Search for the cell housing the specified text and yield its [X, Y] center coordinate. 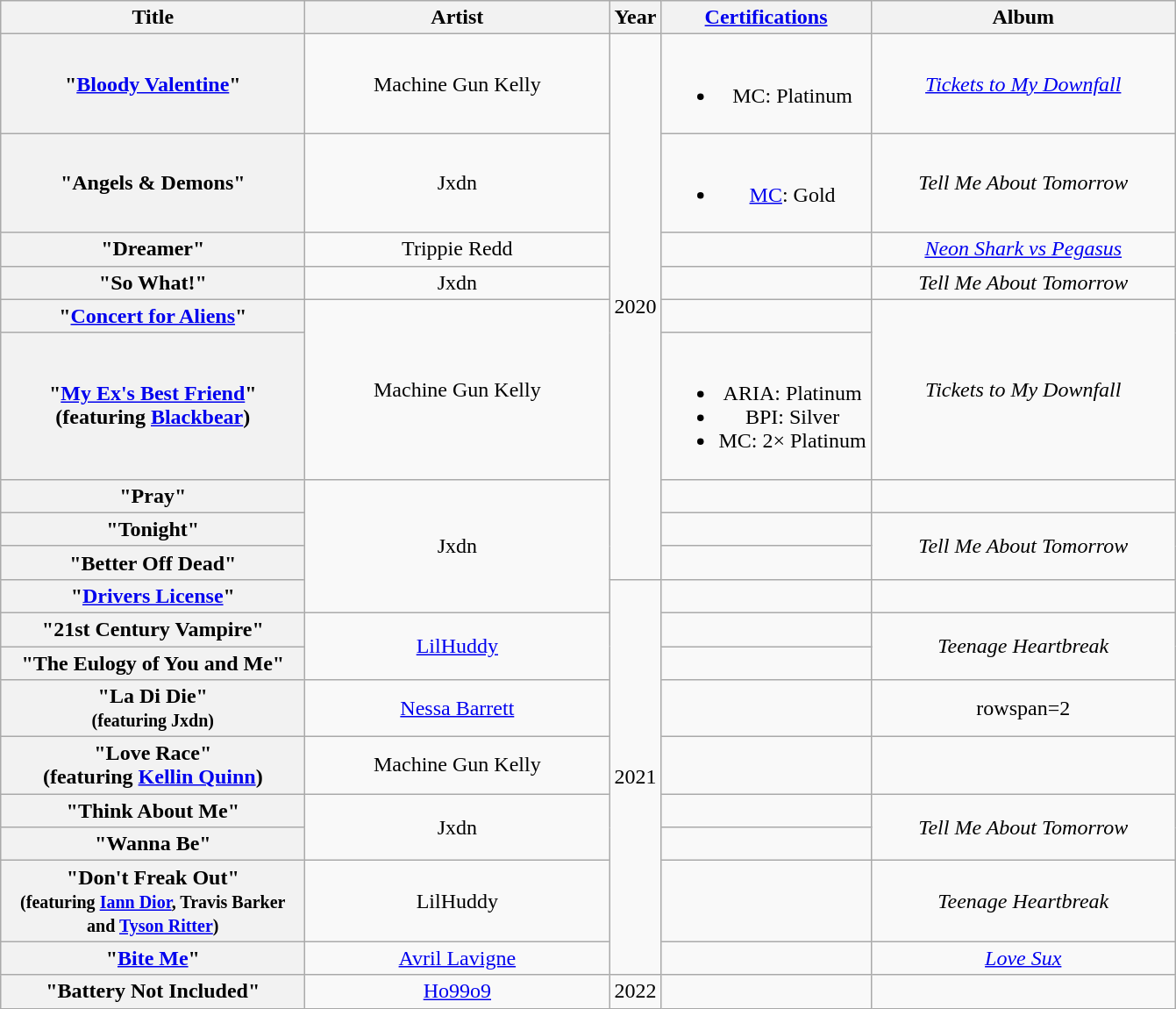
2020 [635, 307]
ARIA: PlatinumBPI: SilverMC: 2× Platinum [766, 405]
"Better Off Dead" [153, 562]
"Concert for Aliens" [153, 316]
"Tonight" [153, 529]
"Don't Freak Out"(featuring Iann Dior, Travis Barker and Tyson Ritter) [153, 901]
"Pray" [153, 496]
Year [635, 18]
Neon Shark vs Pegasus [1023, 249]
Ho99o9 [458, 991]
"My Ex's Best Friend"(featuring Blackbear) [153, 405]
"Think About Me" [153, 811]
"Battery Not Included" [153, 991]
Artist [458, 18]
"Wanna Be" [153, 844]
"The Eulogy of You and Me" [153, 662]
Album [1023, 18]
"Bite Me" [153, 958]
Certifications [766, 18]
Nessa Barrett [458, 709]
Title [153, 18]
"Dreamer" [153, 249]
MC: Platinum [766, 84]
"Drivers License" [153, 596]
Avril Lavigne [458, 958]
"Bloody Valentine" [153, 84]
2021 [635, 777]
"Angels & Demons" [153, 182]
"21st Century Vampire" [153, 629]
MC: Gold [766, 182]
2022 [635, 991]
"Love Race"(featuring Kellin Quinn) [153, 765]
"So What!" [153, 283]
"La Di Die"(featuring Jxdn) [153, 709]
Trippie Redd [458, 249]
rowspan=2 [1023, 709]
Love Sux [1023, 958]
